Capture the cell that displays the provided text and extract its [X, Y] central coordinate. 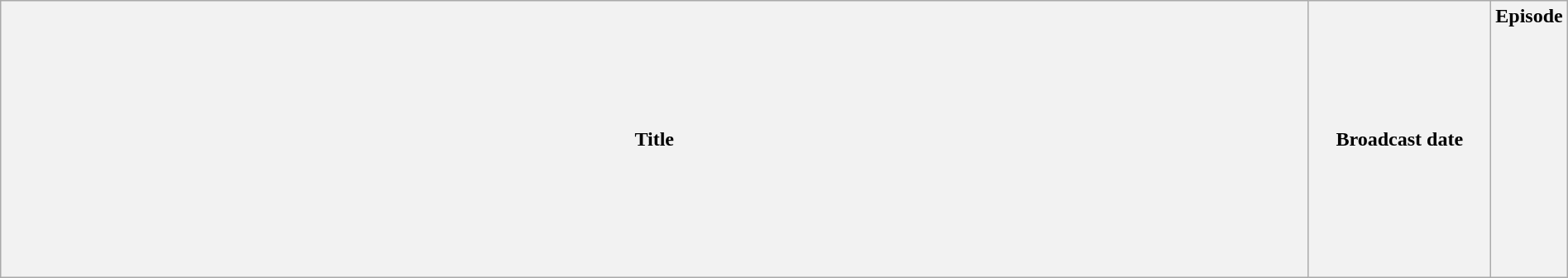
Broadcast date [1399, 139]
Title [655, 139]
Episode [1529, 139]
